Locate the cell with the specified text and output its (x, y) center coordinate. 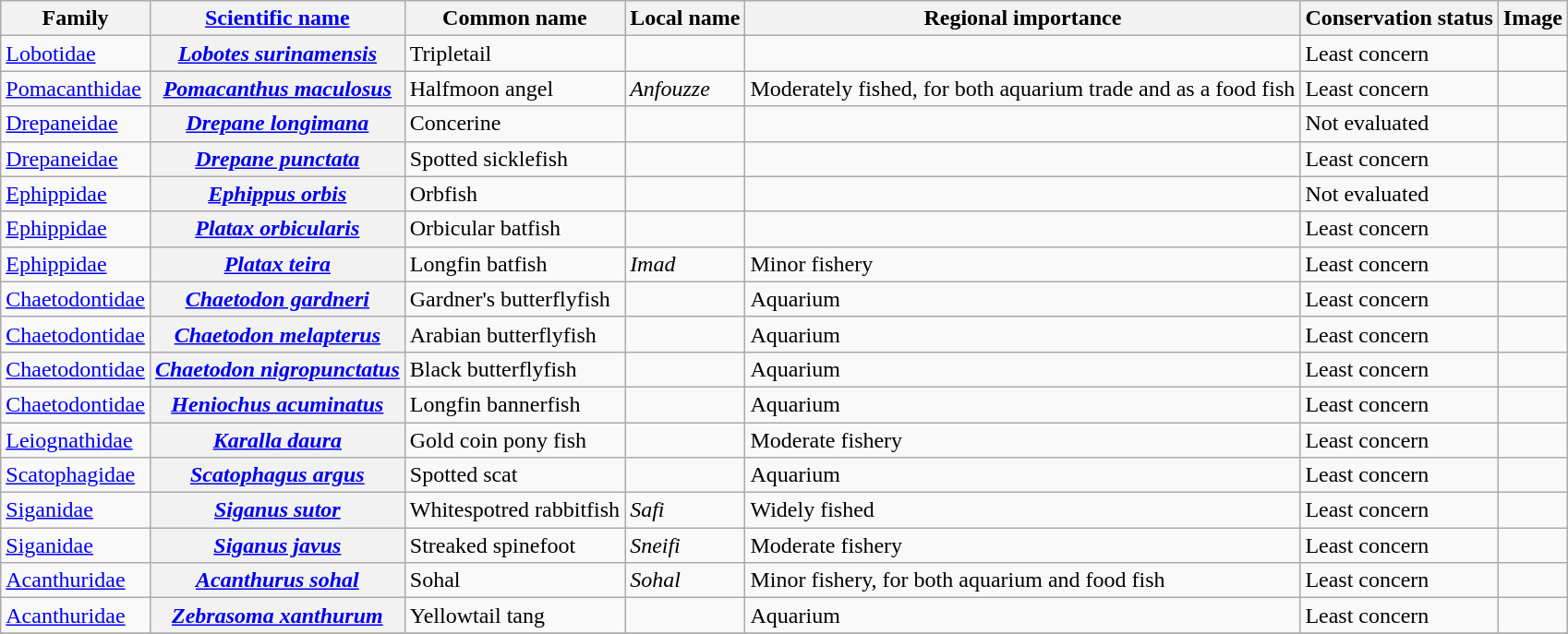
Whitespotred rabbitfish (514, 510)
Drepane longimana (277, 124)
Longfin batfish (514, 264)
Spotted scat (514, 475)
Pomacanthus maculosus (277, 89)
Siganus sutor (277, 510)
Yellowtail tang (514, 616)
Heniochus acuminatus (277, 404)
Conservation status (1399, 18)
Scatophagidae (76, 475)
Chaetodon nigropunctatus (277, 369)
Moderately fished, for both aquarium trade and as a food fish (1023, 89)
Platax teira (277, 264)
Local name (685, 18)
Concerine (514, 124)
Pomacanthidae (76, 89)
Widely fished (1023, 510)
Anfouzze (685, 89)
Karalla daura (277, 440)
Minor fishery (1023, 264)
Sneifi (685, 545)
Chaetodon melapterus (277, 334)
Scatophagus argus (277, 475)
Longfin bannerfish (514, 404)
Halfmoon angel (514, 89)
Imad (685, 264)
Streaked spinefoot (514, 545)
Family (76, 18)
Gold coin pony fish (514, 440)
Siganus javus (277, 545)
Orbfish (514, 194)
Minor fishery, for both aquarium and food fish (1023, 580)
Spotted sicklefish (514, 159)
Regional importance (1023, 18)
Gardner's butterflyfish (514, 299)
Ephippus orbis (277, 194)
Chaetodon gardneri (277, 299)
Orbicular batfish (514, 229)
Arabian butterflyfish (514, 334)
Image (1533, 18)
Lobotes surinamensis (277, 54)
Safi (685, 510)
Leiognathidae (76, 440)
Platax orbicularis (277, 229)
Common name (514, 18)
Zebrasoma xanthurum (277, 616)
Acanthurus sohal (277, 580)
Drepane punctata (277, 159)
Tripletail (514, 54)
Black butterflyfish (514, 369)
Scientific name (277, 18)
Lobotidae (76, 54)
